Pinpoint the cell where the given text exists, returning its [X, Y] midpoint coordinate. 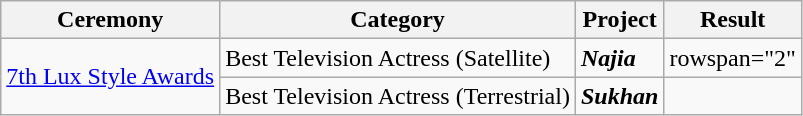
Project [619, 20]
Result [733, 20]
Ceremony [110, 20]
Sukhan [619, 96]
Najia [619, 58]
Category [398, 20]
Best Television Actress (Terrestrial) [398, 96]
7th Lux Style Awards [110, 77]
rowspan="2" [733, 58]
Best Television Actress (Satellite) [398, 58]
